Scan for the cell matching the given text and deliver its [x, y] coordinate at center. 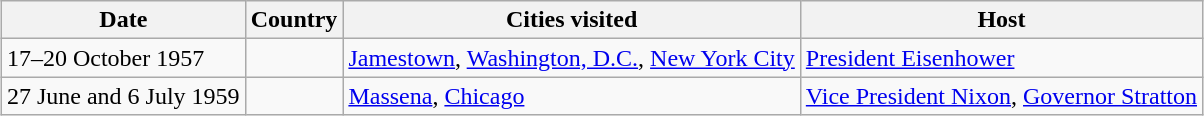
Vice President Nixon, Governor Stratton [1001, 96]
President Eisenhower [1001, 58]
Host [1001, 20]
17–20 October 1957 [123, 58]
Country [294, 20]
Jamestown, Washington, D.C., New York City [572, 58]
Cities visited [572, 20]
Massena, Chicago [572, 96]
Date [123, 20]
27 June and 6 July 1959 [123, 96]
